Provide the (x, y) coordinate of the cell's center where the given text is located.  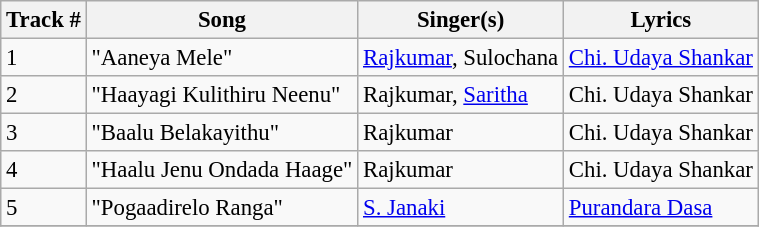
"Baalu Belakayithu" (222, 133)
Track # (44, 20)
1 (44, 58)
Singer(s) (461, 20)
5 (44, 208)
Rajkumar, Sulochana (461, 58)
2 (44, 95)
Song (222, 20)
"Aaneya Mele" (222, 58)
S. Janaki (461, 208)
"Pogaadirelo Ranga" (222, 208)
Rajkumar, Saritha (461, 95)
"Haayagi Kulithiru Neenu" (222, 95)
3 (44, 133)
Purandara Dasa (662, 208)
Lyrics (662, 20)
4 (44, 170)
"Haalu Jenu Ondada Haage" (222, 170)
